Determine the [x, y] coordinate at the center of the cell enclosing the given text.  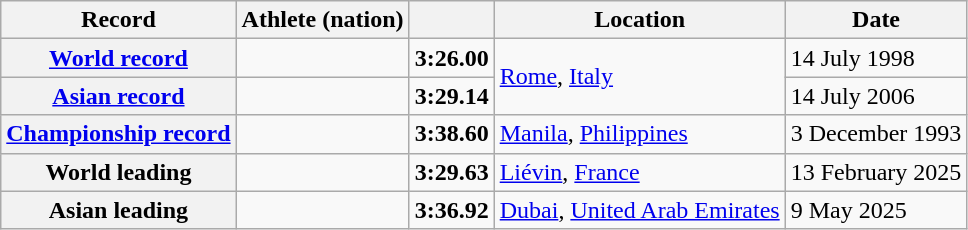
Manila, Philippines [640, 134]
3:29.63 [452, 172]
9 May 2025 [876, 210]
Liévin, France [640, 172]
Dubai, United Arab Emirates [640, 210]
Asian leading [118, 210]
14 July 2006 [876, 96]
3 December 1993 [876, 134]
Date [876, 20]
3:36.92 [452, 210]
Athlete (nation) [322, 20]
13 February 2025 [876, 172]
Rome, Italy [640, 77]
Championship record [118, 134]
World leading [118, 172]
Location [640, 20]
3:26.00 [452, 58]
3:38.60 [452, 134]
World record [118, 58]
14 July 1998 [876, 58]
Record [118, 20]
3:29.14 [452, 96]
Asian record [118, 96]
